Detect which cell encompasses the target text, then output its (X, Y) center coordinate. 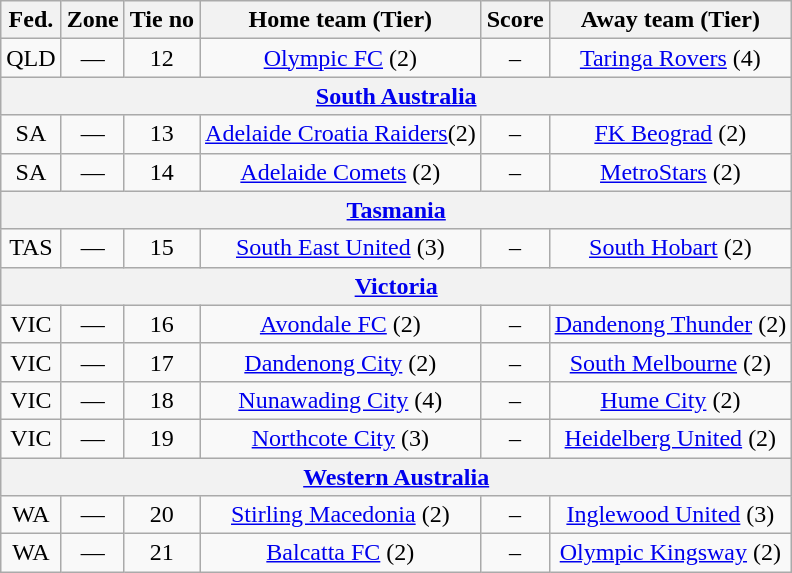
16 (162, 324)
Stirling Macedonia (2) (341, 515)
MetroStars (2) (670, 172)
Dandenong Thunder (2) (670, 324)
South Australia (396, 96)
Northcote City (3) (341, 438)
12 (162, 58)
QLD (31, 58)
South Melbourne (2) (670, 362)
21 (162, 553)
Score (515, 20)
Olympic FC (2) (341, 58)
Tie no (162, 20)
Olympic Kingsway (2) (670, 553)
South East United (3) (341, 248)
Balcatta FC (2) (341, 553)
Fed. (31, 20)
Zone (92, 20)
Victoria (396, 286)
Dandenong City (2) (341, 362)
Inglewood United (3) (670, 515)
Tasmania (396, 210)
15 (162, 248)
19 (162, 438)
17 (162, 362)
13 (162, 134)
Away team (Tier) (670, 20)
Adelaide Croatia Raiders(2) (341, 134)
South Hobart (2) (670, 248)
Western Australia (396, 477)
Taringa Rovers (4) (670, 58)
Home team (Tier) (341, 20)
Avondale FC (2) (341, 324)
14 (162, 172)
20 (162, 515)
TAS (31, 248)
Adelaide Comets (2) (341, 172)
Nunawading City (4) (341, 400)
FK Beograd (2) (670, 134)
Hume City (2) (670, 400)
18 (162, 400)
Heidelberg United (2) (670, 438)
